Provide the [x, y] coordinate of the cell's center where the given text is located.  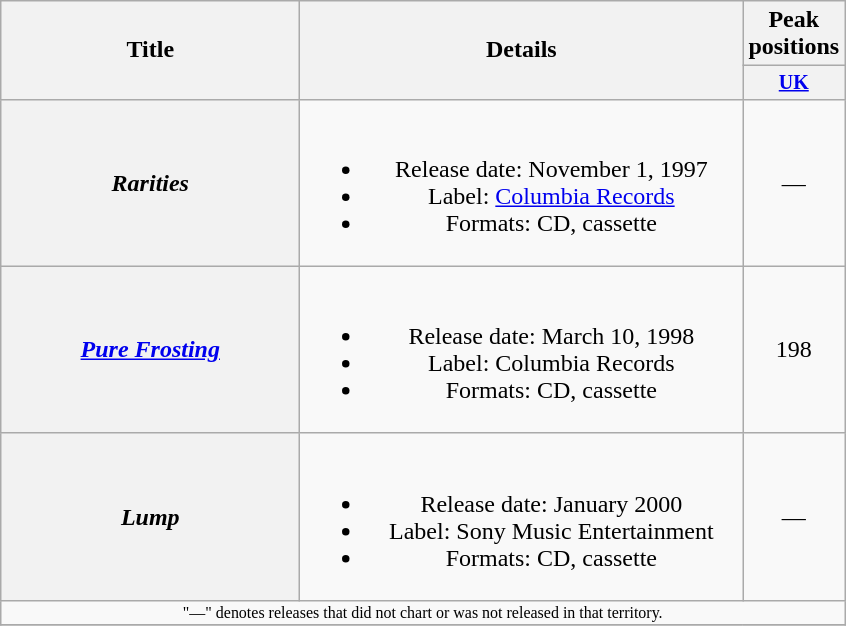
"—" denotes releases that did not chart or was not released in that territory. [423, 612]
Rarities [150, 182]
Release date: November 1, 1997Label: Columbia RecordsFormats: CD, cassette [522, 182]
Title [150, 50]
Lump [150, 516]
198 [794, 350]
Release date: March 10, 1998Label: Columbia RecordsFormats: CD, cassette [522, 350]
Details [522, 50]
Pure Frosting [150, 350]
Release date: January 2000Label: Sony Music EntertainmentFormats: CD, cassette [522, 516]
UK [794, 82]
Peak positions [794, 34]
